Pinpoint the cell where the given text exists, returning its (X, Y) midpoint coordinate. 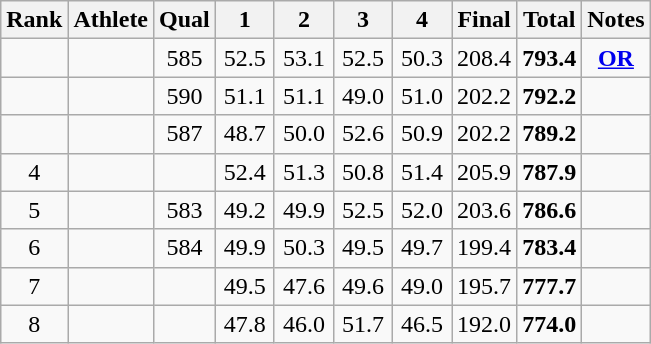
6 (34, 248)
786.6 (550, 210)
783.4 (550, 248)
590 (185, 96)
47.6 (304, 286)
587 (185, 134)
53.1 (304, 58)
52.4 (244, 172)
Notes (616, 20)
195.7 (484, 286)
777.7 (550, 286)
2 (304, 20)
49.2 (244, 210)
203.6 (484, 210)
793.4 (550, 58)
8 (34, 324)
50.0 (304, 134)
48.7 (244, 134)
51.0 (422, 96)
583 (185, 210)
51.3 (304, 172)
46.5 (422, 324)
51.4 (422, 172)
46.0 (304, 324)
7 (34, 286)
50.9 (422, 134)
1 (244, 20)
Rank (34, 20)
Total (550, 20)
49.6 (362, 286)
Athlete (111, 20)
199.4 (484, 248)
47.8 (244, 324)
789.2 (550, 134)
5 (34, 210)
OR (616, 58)
792.2 (550, 96)
584 (185, 248)
774.0 (550, 324)
192.0 (484, 324)
52.0 (422, 210)
787.9 (550, 172)
Final (484, 20)
3 (362, 20)
205.9 (484, 172)
49.7 (422, 248)
51.7 (362, 324)
52.6 (362, 134)
585 (185, 58)
Qual (185, 20)
208.4 (484, 58)
50.8 (362, 172)
